Search for the cell housing the specified text and yield its (x, y) center coordinate. 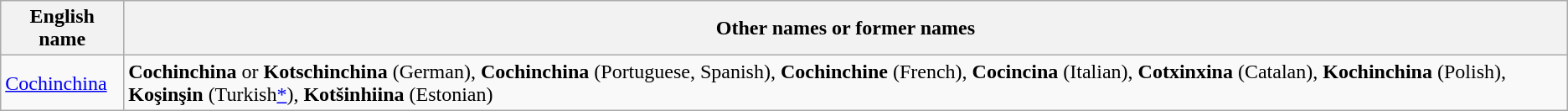
Cochinchina (62, 82)
English name (62, 29)
Other names or former names (846, 29)
